Return [x, y] of the center of cell containing provided text 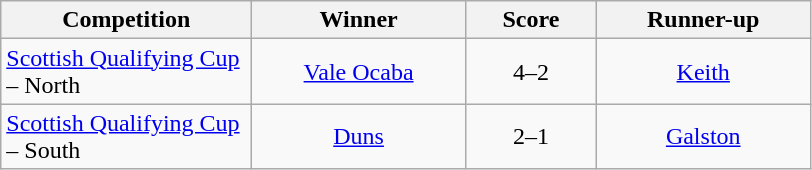
2–1 [530, 136]
Galston [703, 136]
4–2 [530, 72]
Duns [359, 136]
Keith [703, 72]
Score [530, 20]
Scottish Qualifying Cup – South [126, 136]
Competition [126, 20]
Vale Ocaba [359, 72]
Scottish Qualifying Cup – North [126, 72]
Winner [359, 20]
Runner-up [703, 20]
